Find where the given text appears and provide that cell's center as (X, Y) coordinate. 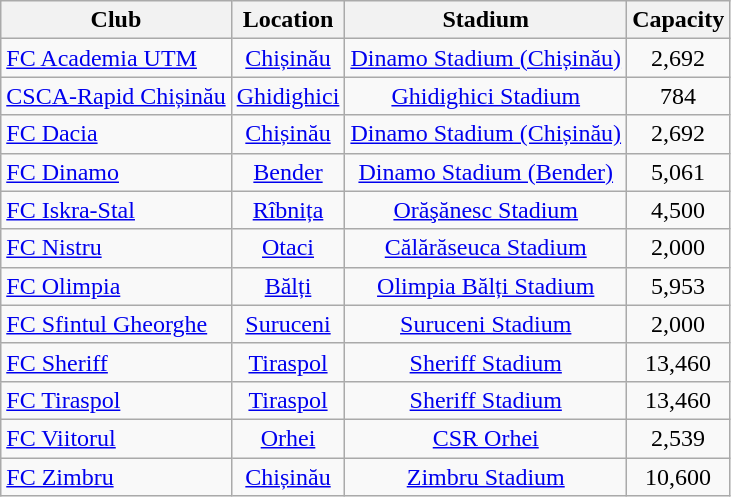
CSCA-Rapid Chișinău (116, 96)
FC Dinamo (116, 172)
Capacity (678, 20)
10,600 (678, 477)
4,500 (678, 210)
FC Viitorul (116, 438)
FC Sheriff (116, 362)
Ghidighici Stadium (486, 96)
FC Tiraspol (116, 400)
Călărăseuca Stadium (486, 248)
Orhei (288, 438)
FC Iskra-Stal (116, 210)
FC Olimpia (116, 286)
Ghidighici (288, 96)
FC Nistru (116, 248)
FC Zimbru (116, 477)
FC Dacia (116, 134)
Rîbnița (288, 210)
Location (288, 20)
Otaci (288, 248)
Dinamo Stadium (Bender) (486, 172)
Olimpia Bălți Stadium (486, 286)
Stadium (486, 20)
Suruceni (288, 324)
FC Sfintul Gheorghe (116, 324)
Club (116, 20)
Orăşănesc Stadium (486, 210)
Suruceni Stadium (486, 324)
Bender (288, 172)
2,539 (678, 438)
5,061 (678, 172)
784 (678, 96)
CSR Orhei (486, 438)
5,953 (678, 286)
Bălți (288, 286)
Zimbru Stadium (486, 477)
FC Academia UTM (116, 58)
